Search for the cell housing the specified text and yield its (x, y) center coordinate. 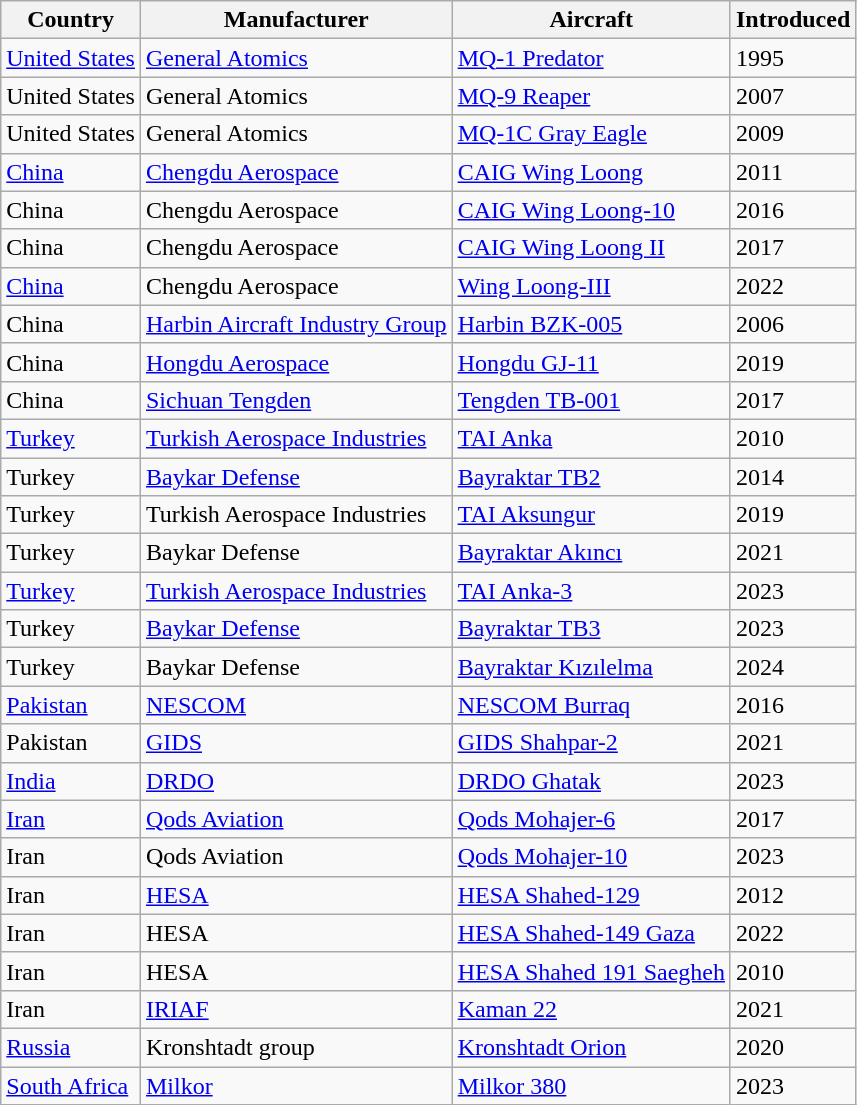
Bayraktar Akıncı (591, 553)
TAI Aksungur (591, 515)
Harbin BZK-005 (591, 324)
South Africa (71, 1085)
CAIG Wing Loong-10 (591, 210)
HESA Shahed-149 Gaza (591, 933)
NESCOM Burraq (591, 705)
IRIAF (296, 1009)
GIDS Shahpar-2 (591, 743)
DRDO (296, 781)
Kronshtadt Orion (591, 1047)
HESA Shahed 191 Saegheh (591, 971)
Introduced (792, 20)
Russia (71, 1047)
2011 (792, 172)
Qods Mohajer-6 (591, 819)
CAIG Wing Loong (591, 172)
Hongdu GJ-11 (591, 362)
MQ-1C Gray Eagle (591, 134)
TAI Anka-3 (591, 591)
2009 (792, 134)
Hongdu Aerospace (296, 362)
Country (71, 20)
Kaman 22 (591, 1009)
GIDS (296, 743)
India (71, 781)
HESA Shahed-129 (591, 895)
Harbin Aircraft Industry Group (296, 324)
Milkor (296, 1085)
DRDO Ghatak (591, 781)
2006 (792, 324)
Wing Loong-III (591, 286)
1995 (792, 58)
MQ-1 Predator (591, 58)
Aircraft (591, 20)
MQ-9 Reaper (591, 96)
Bayraktar TB3 (591, 629)
NESCOM (296, 705)
CAIG Wing Loong II (591, 248)
2007 (792, 96)
Manufacturer (296, 20)
Qods Mohajer-10 (591, 857)
Sichuan Tengden (296, 400)
2020 (792, 1047)
Bayraktar Kızılelma (591, 667)
Milkor 380 (591, 1085)
2024 (792, 667)
TAI Anka (591, 438)
Kronshtadt group (296, 1047)
2012 (792, 895)
Bayraktar TB2 (591, 477)
2014 (792, 477)
Tengden TB-001 (591, 400)
